Return [x, y] of the center of cell containing provided text 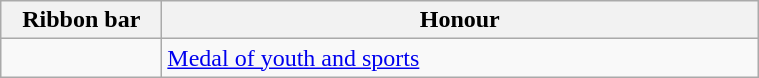
Ribbon bar [82, 20]
Medal of youth and sports [460, 58]
Honour [460, 20]
